Provide the [x, y] coordinate of the cell's center where the given text is located.  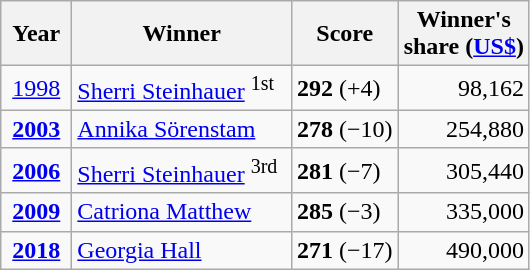
Annika Sörenstam [182, 129]
335,000 [464, 212]
Winner [182, 34]
Score [346, 34]
490,000 [464, 250]
2018 [36, 250]
Year [36, 34]
281 (−7) [346, 170]
1998 [36, 88]
Catriona Matthew [182, 212]
Sherri Steinhauer 3rd [182, 170]
2006 [36, 170]
305,440 [464, 170]
2009 [36, 212]
98,162 [464, 88]
278 (−10) [346, 129]
2003 [36, 129]
285 (−3) [346, 212]
271 (−17) [346, 250]
292 (+4) [346, 88]
Winner'sshare (US$) [464, 34]
Sherri Steinhauer 1st [182, 88]
254,880 [464, 129]
Georgia Hall [182, 250]
